Extract the [x, y] coordinate from the center of the cell holding the provided text.  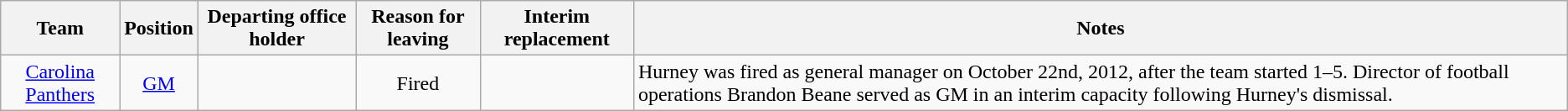
Team [60, 29]
Departing office holder [276, 29]
Fired [419, 82]
GM [159, 82]
Position [159, 29]
Reason for leaving [419, 29]
Carolina Panthers [60, 82]
Notes [1101, 29]
Interim replacement [556, 29]
